Capture the cell that displays the provided text and extract its (X, Y) central coordinate. 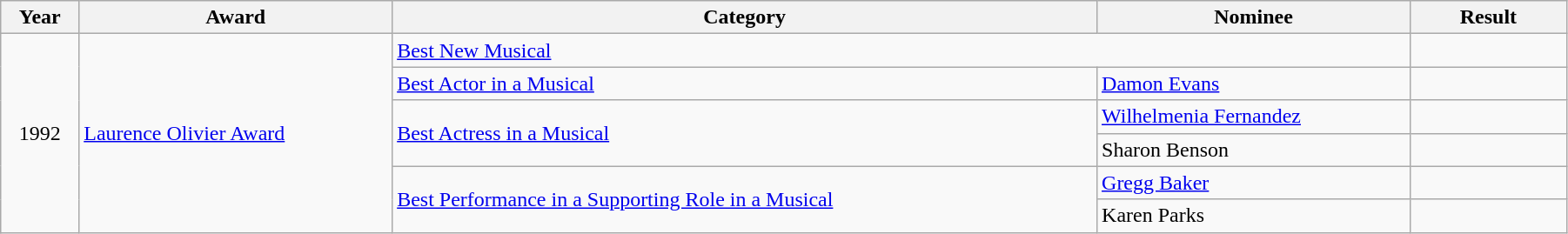
Gregg Baker (1254, 183)
Award (236, 17)
Best Performance in a Supporting Role in a Musical (745, 199)
Best New Musical (901, 50)
Wilhelmenia Fernandez (1254, 117)
Damon Evans (1254, 84)
Karen Parks (1254, 216)
1992 (40, 133)
Best Actor in a Musical (745, 84)
Category (745, 17)
Nominee (1254, 17)
Result (1488, 17)
Year (40, 17)
Best Actress in a Musical (745, 133)
Sharon Benson (1254, 150)
Laurence Olivier Award (236, 133)
